Output the [X, Y] coordinate of the center of the cell containing the given text.  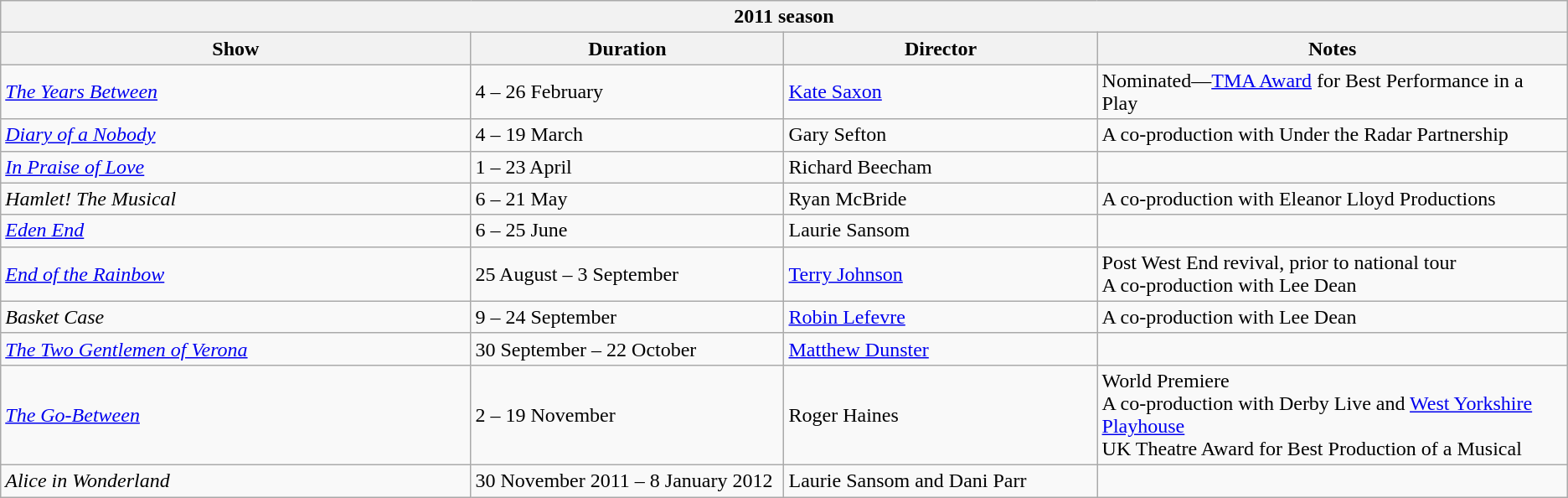
6 – 25 June [627, 231]
The Go-Between [236, 414]
Gary Sefton [941, 135]
Diary of a Nobody [236, 135]
Hamlet! The Musical [236, 199]
Basket Case [236, 317]
9 – 24 September [627, 317]
Alice in Wonderland [236, 480]
2 – 19 November [627, 414]
The Years Between [236, 92]
4 – 26 February [627, 92]
Kate Saxon [941, 92]
Matthew Dunster [941, 349]
30 September – 22 October [627, 349]
30 November 2011 – 8 January 2012 [627, 480]
Eden End [236, 231]
25 August – 3 September [627, 273]
1 – 23 April [627, 167]
A co-production with Eleanor Lloyd Productions [1332, 199]
The Two Gentlemen of Verona [236, 349]
6 – 21 May [627, 199]
A co-production with Under the Radar Partnership [1332, 135]
End of the Rainbow [236, 273]
Duration [627, 49]
Roger Haines [941, 414]
Post West End revival, prior to national tourA co-production with Lee Dean [1332, 273]
2011 season [784, 17]
Terry Johnson [941, 273]
Director [941, 49]
Laurie Sansom and Dani Parr [941, 480]
Notes [1332, 49]
A co-production with Lee Dean [1332, 317]
Ryan McBride [941, 199]
World PremiereA co-production with Derby Live and West Yorkshire PlayhouseUK Theatre Award for Best Production of a Musical [1332, 414]
4 – 19 March [627, 135]
Nominated—TMA Award for Best Performance in a Play [1332, 92]
Robin Lefevre [941, 317]
Laurie Sansom [941, 231]
Richard Beecham [941, 167]
In Praise of Love [236, 167]
Show [236, 49]
